Provide the (X, Y) coordinate of the cell's center where the given text is located.  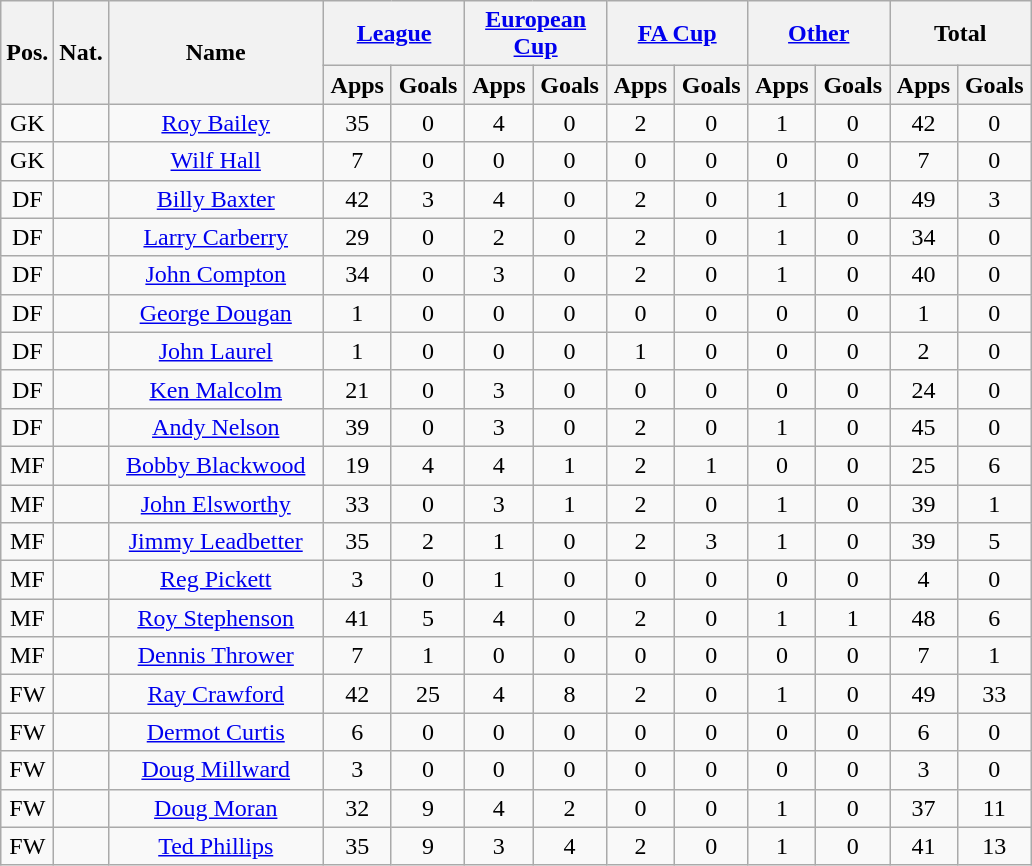
European Cup (536, 34)
John Elsworthy (216, 503)
24 (924, 389)
Dermot Curtis (216, 732)
37 (924, 808)
Larry Carberry (216, 237)
Name (216, 52)
Billy Baxter (216, 199)
11 (994, 808)
Reg Pickett (216, 580)
Doug Millward (216, 770)
League (394, 34)
Total (961, 34)
Bobby Blackwood (216, 465)
19 (357, 465)
Ken Malcolm (216, 389)
Dennis Thrower (216, 656)
Ray Crawford (216, 694)
40 (924, 275)
21 (357, 389)
Roy Bailey (216, 123)
FA Cup (677, 34)
48 (924, 618)
13 (994, 846)
8 (570, 694)
John Laurel (216, 351)
Nat. (81, 52)
John Compton (216, 275)
29 (357, 237)
Pos. (28, 52)
Doug Moran (216, 808)
Jimmy Leadbetter (216, 542)
Wilf Hall (216, 161)
32 (357, 808)
45 (924, 427)
Other (819, 34)
George Dougan (216, 313)
Andy Nelson (216, 427)
Roy Stephenson (216, 618)
Ted Phillips (216, 846)
